For the text-containing cell, return its midpoint in (X, Y) coordinate format. 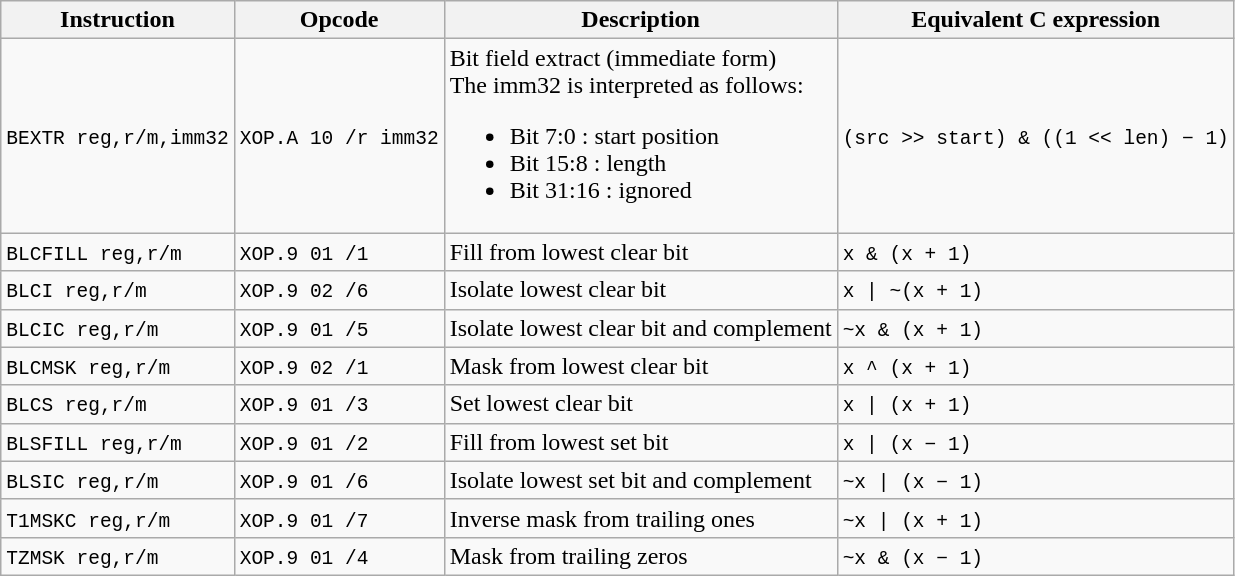
BLSFILL reg,r/m (118, 442)
T1MSKC reg,r/m (118, 518)
BLSIC reg,r/m (118, 480)
Isolate lowest set bit and complement (640, 480)
XOP.9 01 /7 (339, 518)
Mask from trailing zeros (640, 556)
XOP.9 02 /6 (339, 290)
Set lowest clear bit (640, 404)
x ^ (x + 1) (1036, 366)
Instruction (118, 20)
x | (x + 1) (1036, 404)
x | (x − 1) (1036, 442)
XOP.9 01 /6 (339, 480)
Equivalent C expression (1036, 20)
XOP.A 10 /r imm32 (339, 136)
BLCMSK reg,r/m (118, 366)
XOP.9 02 /1 (339, 366)
Mask from lowest clear bit (640, 366)
XOP.9 01 /1 (339, 252)
~x & (x + 1) (1036, 328)
~x & (x − 1) (1036, 556)
Inverse mask from trailing ones (640, 518)
XOP.9 01 /2 (339, 442)
BEXTR reg,r/m,imm32 (118, 136)
BLCIC reg,r/m (118, 328)
XOP.9 01 /3 (339, 404)
BLCS reg,r/m (118, 404)
BLCFILL reg,r/m (118, 252)
BLCI reg,r/m (118, 290)
Description (640, 20)
~x | (x + 1) (1036, 518)
~x | (x − 1) (1036, 480)
(src >> start) & ((1 << len) − 1) (1036, 136)
x & (x + 1) (1036, 252)
XOP.9 01 /5 (339, 328)
Fill from lowest set bit (640, 442)
TZMSK reg,r/m (118, 556)
Isolate lowest clear bit and complement (640, 328)
x | ~(x + 1) (1036, 290)
Isolate lowest clear bit (640, 290)
Opcode (339, 20)
Bit field extract (immediate form)The imm32 is interpreted as follows:Bit 7:0 : start positionBit 15:8 : lengthBit 31:16 : ignored (640, 136)
Fill from lowest clear bit (640, 252)
XOP.9 01 /4 (339, 556)
